Locate the cell with the specified text and output its [X, Y] center coordinate. 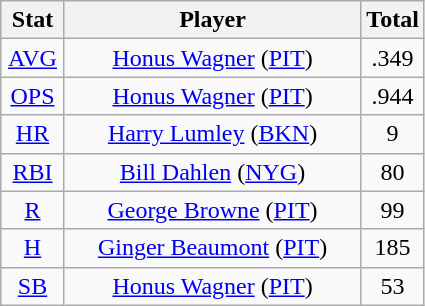
.349 [393, 58]
9 [393, 134]
185 [393, 248]
George Browne (PIT) [212, 210]
Total [393, 20]
80 [393, 172]
.944 [393, 96]
Harry Lumley (BKN) [212, 134]
Ginger Beaumont (PIT) [212, 248]
RBI [33, 172]
AVG [33, 58]
Bill Dahlen (NYG) [212, 172]
OPS [33, 96]
Player [212, 20]
H [33, 248]
HR [33, 134]
R [33, 210]
Stat [33, 20]
53 [393, 286]
SB [33, 286]
99 [393, 210]
